From the cell containing the given text, extract its center point as (x, y) coordinate. 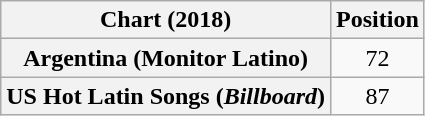
87 (378, 96)
Argentina (Monitor Latino) (166, 58)
72 (378, 58)
US Hot Latin Songs (Billboard) (166, 96)
Position (378, 20)
Chart (2018) (166, 20)
